Detect which cell encompasses the target text, then output its (X, Y) center coordinate. 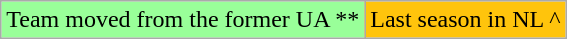
Team moved from the former UA ** (183, 20)
Last season in NL ^ (466, 20)
